Provide the (X, Y) coordinate of the cell's center where the given text is located.  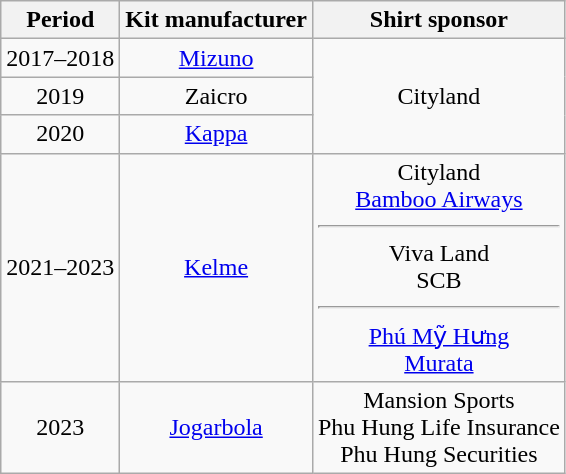
2019 (60, 96)
Mizuno (216, 58)
Zaicro (216, 96)
Period (60, 20)
2023 (60, 428)
Cityland Bamboo Airways Viva LandSCB Phú Mỹ HưngMurata (438, 268)
2021–2023 (60, 268)
2017–2018 (60, 58)
Cityland (438, 96)
Shirt sponsor (438, 20)
2020 (60, 134)
Kit manufacturer (216, 20)
Kappa (216, 134)
Mansion Sports Phu Hung Life Insurance Phu Hung Securities (438, 428)
Kelme (216, 268)
Jogarbola (216, 428)
